Search for the cell housing the specified text and yield its (x, y) center coordinate. 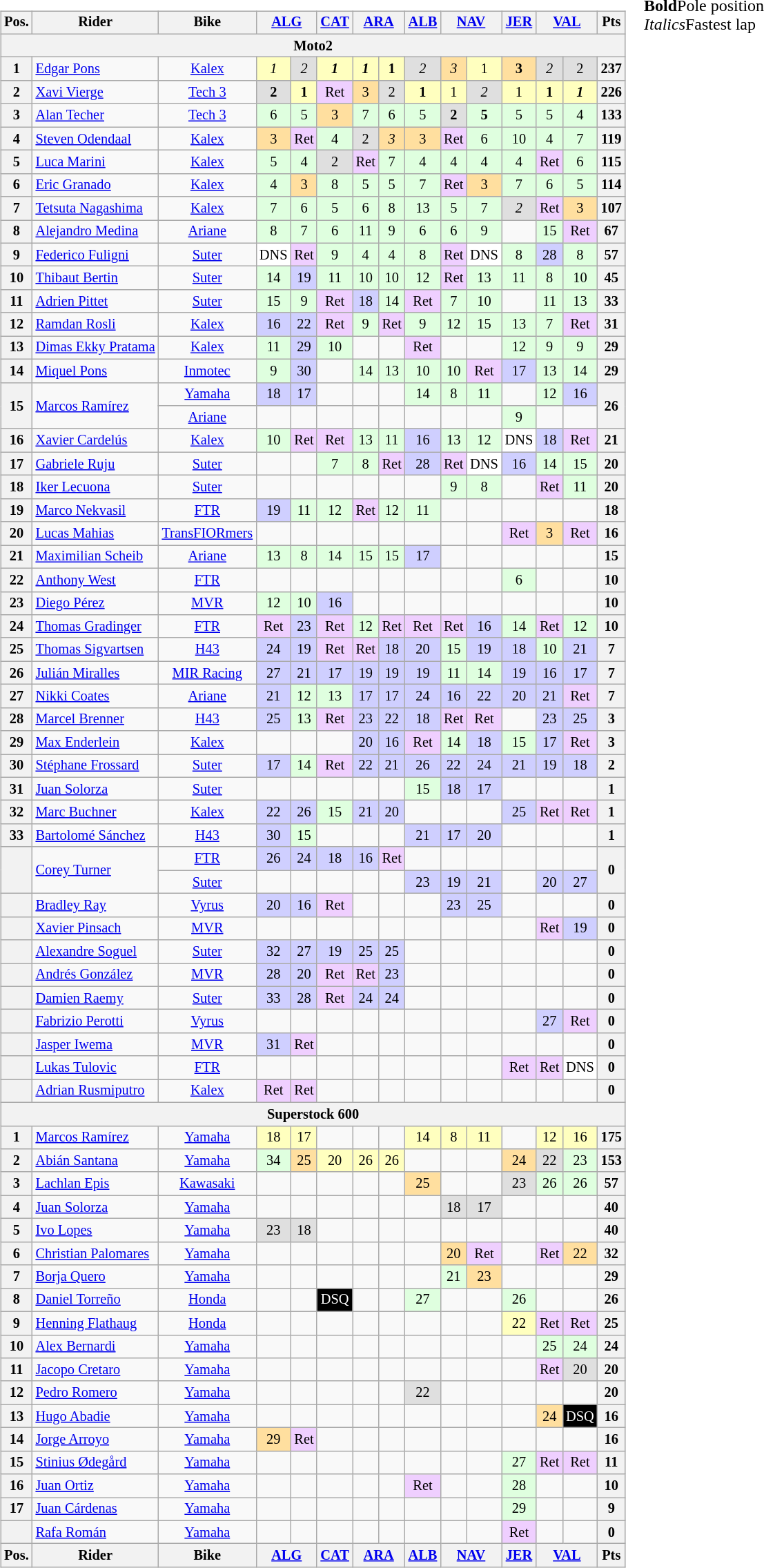
Jorge Arroyo (95, 1440)
Federico Fuligni (95, 255)
Adrien Pittet (95, 302)
153 (611, 1161)
115 (611, 162)
Inmotec (207, 371)
Marc Buchner (95, 812)
Adrian Rusmiputro (95, 1091)
Christian Palomares (95, 1253)
Corey Turner (95, 870)
Hugo Abadie (95, 1416)
Rafa Román (95, 1532)
Xavier Pinsach (95, 928)
Gabriele Ruju (95, 464)
Fabrizio Perotti (95, 1021)
Alex Bernardi (95, 1346)
Kawasaki (207, 1184)
Luca Marini (95, 162)
45 (611, 278)
237 (611, 69)
Ivo Lopes (95, 1231)
Borja Quero (95, 1277)
Xavi Vierge (95, 92)
119 (611, 139)
Tetsuta Nagashima (95, 208)
Miquel Pons (95, 371)
Thibaut Bertin (95, 278)
Pedro Romero (95, 1393)
Alan Techer (95, 115)
Marcel Brenner (95, 719)
Stinius Ødegård (95, 1462)
133 (611, 115)
Max Enderlein (95, 743)
Damien Raemy (95, 998)
MIR Racing (207, 673)
Maximilian Scheib (95, 557)
Edgar Pons (95, 69)
TransFIORmers (207, 533)
107 (611, 208)
Jasper Iwema (95, 1045)
Thomas Gradinger (95, 627)
Marco Nekvasil (95, 510)
Moto2 (313, 46)
34 (273, 1161)
Steven Odendaal (95, 139)
Diego Pérez (95, 603)
Bradley Ray (95, 905)
Lachlan Epis (95, 1184)
Nikki Coates (95, 696)
175 (611, 1137)
Lukas Tulovic (95, 1068)
Xavier Cardelús (95, 440)
Anthony West (95, 580)
Ramdan Rosli (95, 324)
Alexandre Soguel (95, 952)
Bartolomé Sánchez (95, 836)
Thomas Sigvartsen (95, 649)
Stéphane Frossard (95, 766)
Alejandro Medina (95, 232)
114 (611, 185)
Daniel Torreño (95, 1300)
Juan Cárdenas (95, 1509)
Juan Ortiz (95, 1486)
Abián Santana (95, 1161)
Jacopo Cretaro (95, 1370)
Dimas Ekky Pratama (95, 348)
Iker Lecuona (95, 487)
Julián Miralles (95, 673)
Andrés González (95, 975)
Eric Granado (95, 185)
Henning Flathaug (95, 1323)
226 (611, 92)
67 (611, 232)
Superstock 600 (313, 1114)
Lucas Mahias (95, 533)
